Identify which cell holds the provided text, then report its (X, Y) central coordinate. 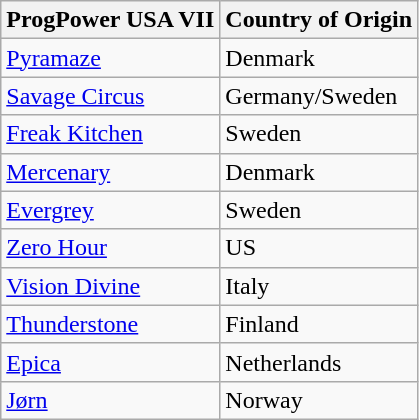
Thunderstone (110, 324)
Mercenary (110, 172)
Country of Origin (319, 20)
Italy (319, 286)
Freak Kitchen (110, 134)
Savage Circus (110, 96)
Epica (110, 362)
Germany/Sweden (319, 96)
Evergrey (110, 210)
US (319, 248)
Norway (319, 400)
Zero Hour (110, 248)
Vision Divine (110, 286)
Jørn (110, 400)
ProgPower USA VII (110, 20)
Pyramaze (110, 58)
Netherlands (319, 362)
Finland (319, 324)
